Extract the [X, Y] coordinate from the center of the cell holding the provided text.  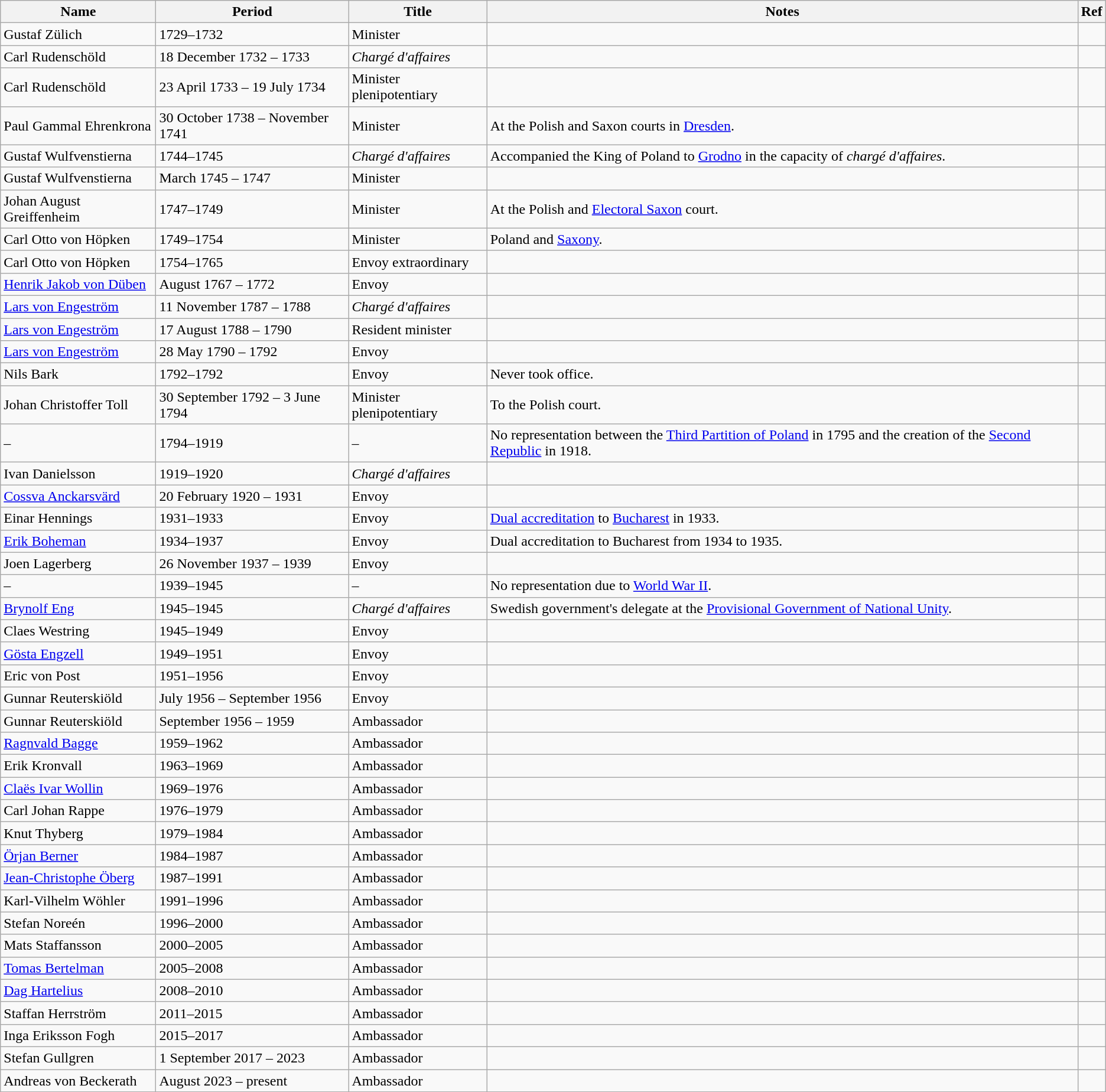
1945–1945 [252, 608]
Mats Staffansson [78, 946]
1744–1745 [252, 156]
Claës Ivar Wollin [78, 788]
Brynolf Eng [78, 608]
17 August 1788 – 1790 [252, 329]
Dual accreditation to Bucharest from 1934 to 1935. [782, 541]
Poland and Saxony. [782, 239]
Notes [782, 12]
Eric von Post [78, 676]
1792–1792 [252, 374]
1949–1951 [252, 653]
1951–1956 [252, 676]
Henrik Jakob von Düben [78, 284]
Stefan Gullgren [78, 1058]
1996–2000 [252, 923]
To the Polish court. [782, 405]
23 April 1733 – 19 July 1734 [252, 87]
Never took office. [782, 374]
1976–1979 [252, 811]
1987–1991 [252, 878]
Erik Boheman [78, 541]
At the Polish and Saxon courts in Dresden. [782, 125]
Nils Bark [78, 374]
Johan August Greiffenheim [78, 209]
Ivan Danielsson [78, 474]
1919–1920 [252, 474]
2015–2017 [252, 1035]
Örjan Berner [78, 856]
1979–1984 [252, 833]
July 1956 – September 1956 [252, 698]
Jean-Christophe Öberg [78, 878]
Envoy extraordinary [418, 262]
August 1767 – 1772 [252, 284]
1749–1754 [252, 239]
28 May 1790 – 1792 [252, 352]
Claes Westring [78, 631]
August 2023 – present [252, 1080]
September 1956 – 1959 [252, 721]
Ref [1092, 12]
Andreas von Beckerath [78, 1080]
Ragnvald Bagge [78, 744]
Resident minister [418, 329]
2005–2008 [252, 968]
1729–1732 [252, 34]
Dag Hartelius [78, 990]
No representation due to World War II. [782, 586]
2000–2005 [252, 946]
Cossva Anckarsvärd [78, 496]
Joen Lagerberg [78, 563]
March 1745 – 1747 [252, 178]
1969–1976 [252, 788]
Inga Eriksson Fogh [78, 1035]
30 September 1792 – 3 June 1794 [252, 405]
26 November 1937 – 1939 [252, 563]
Erik Kronvall [78, 766]
Dual accreditation to Bucharest in 1933. [782, 519]
1959–1962 [252, 744]
Title [418, 12]
2008–2010 [252, 990]
Period [252, 12]
Staffan Herrström [78, 1013]
Name [78, 12]
11 November 1787 – 1788 [252, 307]
1963–1969 [252, 766]
Einar Hennings [78, 519]
1754–1765 [252, 262]
1931–1933 [252, 519]
1794–1919 [252, 443]
2011–2015 [252, 1013]
30 October 1738 – November 1741 [252, 125]
Swedish government's delegate at the Provisional Government of National Unity. [782, 608]
Karl-Vilhelm Wöhler [78, 901]
Paul Gammal Ehrenkrona [78, 125]
No representation between the Third Partition of Poland in 1795 and the creation of the Second Republic in 1918. [782, 443]
Gösta Engzell [78, 653]
1939–1945 [252, 586]
20 February 1920 – 1931 [252, 496]
18 December 1732 – 1733 [252, 57]
1984–1987 [252, 856]
Knut Thyberg [78, 833]
Carl Johan Rappe [78, 811]
1934–1937 [252, 541]
1991–1996 [252, 901]
Johan Christoffer Toll [78, 405]
Gustaf Zülich [78, 34]
1747–1749 [252, 209]
Stefan Noreén [78, 923]
1 September 2017 – 2023 [252, 1058]
Accompanied the King of Poland to Grodno in the capacity of chargé d'affaires. [782, 156]
At the Polish and Electoral Saxon court. [782, 209]
1945–1949 [252, 631]
Tomas Bertelman [78, 968]
